Search for the cell housing the specified text and yield its [X, Y] center coordinate. 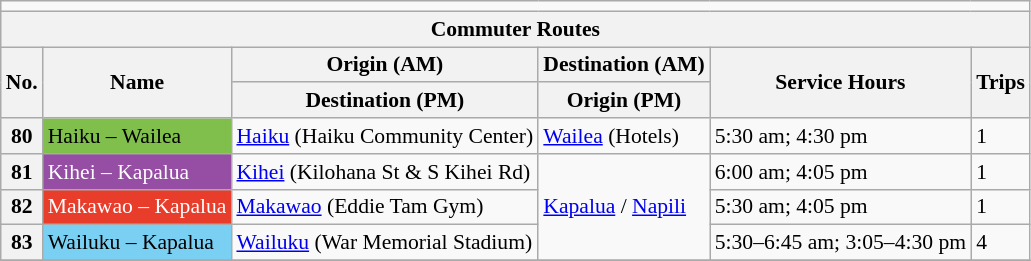
Destination (AM) [624, 65]
5:30–6:45 am; 3:05–4:30 pm [840, 243]
5:30 am; 4:30 pm [840, 136]
Wailuku – Kapalua [138, 243]
6:00 am; 4:05 pm [840, 172]
No. [22, 82]
82 [22, 207]
80 [22, 136]
Destination (PM) [384, 101]
81 [22, 172]
Kapalua / Napili [624, 208]
Origin (AM) [384, 65]
Kihei – Kapalua [138, 172]
Haiku – Wailea [138, 136]
Commuter Routes [516, 29]
Kihei (Kilohana St & S Kihei Rd) [384, 172]
5:30 am; 4:05 pm [840, 207]
Wailea (Hotels) [624, 136]
Makawao (Eddie Tam Gym) [384, 207]
Origin (PM) [624, 101]
Wailuku (War Memorial Stadium) [384, 243]
83 [22, 243]
Name [138, 82]
Trips [1000, 82]
Makawao – Kapalua [138, 207]
Service Hours [840, 82]
Haiku (Haiku Community Center) [384, 136]
4 [1000, 243]
